Find where the given text appears and provide that cell's center as [x, y] coordinate. 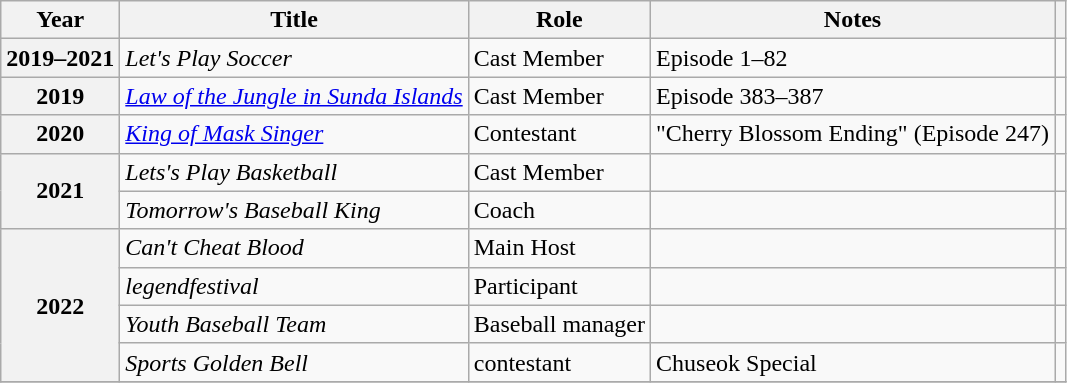
King of Mask Singer [294, 134]
Year [60, 20]
Episode 383–387 [853, 96]
Role [559, 20]
Chuseok Special [853, 362]
Episode 1–82 [853, 58]
Notes [853, 20]
"Cherry Blossom Ending" (Episode 247) [853, 134]
Lets's Play Basketball [294, 172]
Tomorrow's Baseball King [294, 210]
Main Host [559, 248]
Contestant [559, 134]
2020 [60, 134]
2022 [60, 305]
2021 [60, 191]
Coach [559, 210]
Title [294, 20]
Participant [559, 286]
legendfestival [294, 286]
Let's Play Soccer [294, 58]
Sports Golden Bell [294, 362]
Law of the Jungle in Sunda Islands [294, 96]
Youth Baseball Team [294, 324]
contestant [559, 362]
Can't Cheat Blood [294, 248]
Baseball manager [559, 324]
2019 [60, 96]
2019–2021 [60, 58]
